For the text-containing cell, return its midpoint in [x, y] coordinate format. 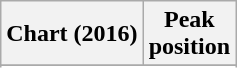
Peak position [189, 34]
Chart (2016) [72, 34]
